Determine the [x, y] coordinate at the center of the cell enclosing the given text.  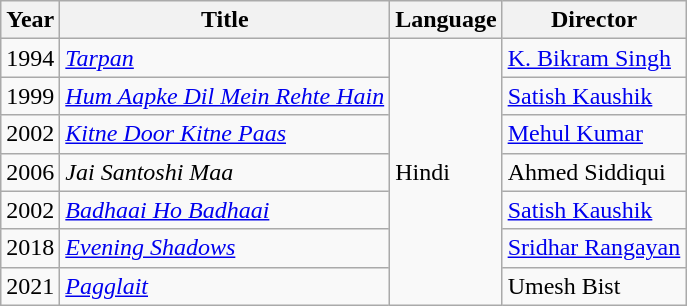
Mehul Kumar [594, 134]
Umesh Bist [594, 286]
2006 [30, 172]
Tarpan [225, 58]
Language [446, 20]
K. Bikram Singh [594, 58]
Jai Santoshi Maa [225, 172]
Evening Shadows [225, 248]
Ahmed Siddiqui [594, 172]
Pagglait [225, 286]
Sridhar Rangayan [594, 248]
1999 [30, 96]
Director [594, 20]
Hindi [446, 172]
2018 [30, 248]
Year [30, 20]
Badhaai Ho Badhaai [225, 210]
1994 [30, 58]
Hum Aapke Dil Mein Rehte Hain [225, 96]
2021 [30, 286]
Kitne Door Kitne Paas [225, 134]
Title [225, 20]
